Output the (X, Y) coordinate of the center of the cell containing the given text.  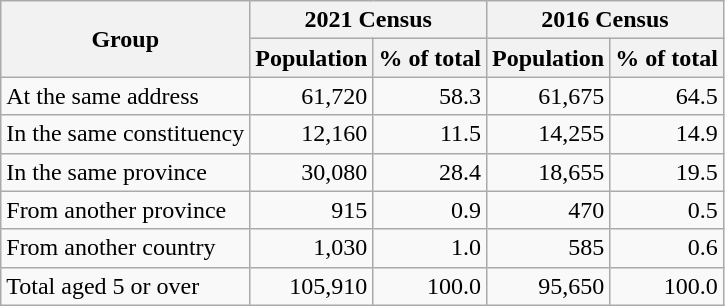
64.5 (667, 96)
From another province (126, 210)
14,255 (548, 134)
14.9 (667, 134)
61,720 (312, 96)
12,160 (312, 134)
18,655 (548, 172)
19.5 (667, 172)
Total aged 5 or over (126, 286)
95,650 (548, 286)
1,030 (312, 248)
In the same province (126, 172)
28.4 (430, 172)
2016 Census (606, 20)
At the same address (126, 96)
58.3 (430, 96)
585 (548, 248)
In the same constituency (126, 134)
105,910 (312, 286)
61,675 (548, 96)
0.5 (667, 210)
30,080 (312, 172)
915 (312, 210)
0.6 (667, 248)
From another country (126, 248)
11.5 (430, 134)
1.0 (430, 248)
0.9 (430, 210)
Group (126, 39)
470 (548, 210)
2021 Census (368, 20)
